Provide the (X, Y) coordinate of the cell's center where the given text is located.  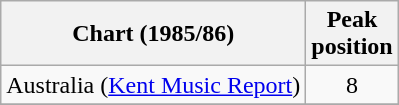
Australia (Kent Music Report) (154, 85)
Peakposition (352, 34)
8 (352, 85)
Chart (1985/86) (154, 34)
